Locate the cell with the specified text and output its (x, y) center coordinate. 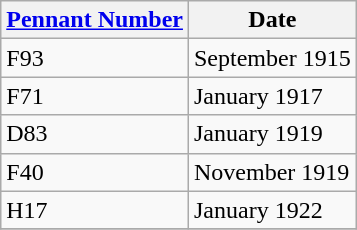
Date (272, 20)
F71 (95, 96)
January 1919 (272, 134)
November 1919 (272, 172)
D83 (95, 134)
F40 (95, 172)
F93 (95, 58)
January 1922 (272, 210)
H17 (95, 210)
January 1917 (272, 96)
Pennant Number (95, 20)
September 1915 (272, 58)
